From the cell containing the given text, extract its center point as [x, y] coordinate. 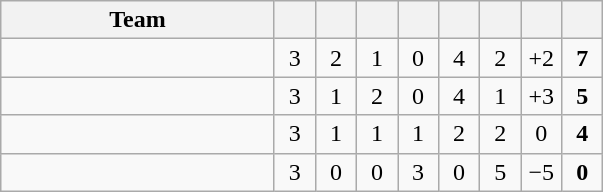
+3 [542, 96]
+2 [542, 58]
7 [582, 58]
−5 [542, 172]
Team [138, 20]
